Detect which cell encompasses the target text, then output its [x, y] center coordinate. 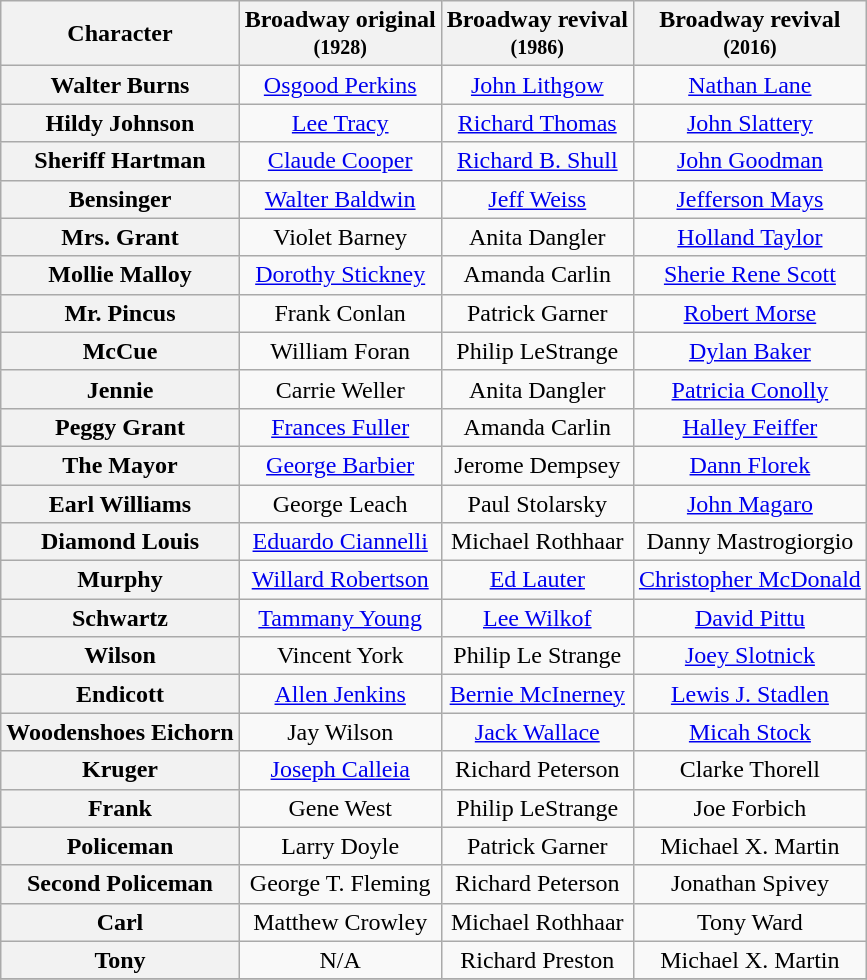
Tony Ward [750, 922]
Christopher McDonald [750, 580]
Frances Fuller [340, 427]
Frank Conlan [340, 313]
Micah Stock [750, 732]
The Mayor [120, 465]
Joey Slotnick [750, 656]
Allen Jenkins [340, 694]
Holland Taylor [750, 237]
Patricia Conolly [750, 389]
Frank [120, 808]
Jefferson Mays [750, 199]
Paul Stolarsky [537, 503]
Joseph Calleia [340, 770]
Tammany Young [340, 618]
Halley Feiffer [750, 427]
Osgood Perkins [340, 85]
Jeff Weiss [537, 199]
Willard Robertson [340, 580]
Robert Morse [750, 313]
George T. Fleming [340, 884]
John Magaro [750, 503]
Dann Florek [750, 465]
Broadway revival (2016) [750, 34]
Broadway original (1928) [340, 34]
Jonathan Spivey [750, 884]
Carl [120, 922]
Woodenshoes Eichorn [120, 732]
Policeman [120, 846]
Dylan Baker [750, 351]
Nathan Lane [750, 85]
Joe Forbich [750, 808]
Lewis J. Stadlen [750, 694]
Larry Doyle [340, 846]
Jerome Dempsey [537, 465]
Violet Barney [340, 237]
David Pittu [750, 618]
Clarke Thorell [750, 770]
Richard B. Shull [537, 161]
Matthew Crowley [340, 922]
Lee Wilkof [537, 618]
Broadway revival (1986) [537, 34]
Second Policeman [120, 884]
Claude Cooper [340, 161]
Ed Lauter [537, 580]
Walter Burns [120, 85]
George Barbier [340, 465]
Character [120, 34]
Eduardo Ciannelli [340, 542]
McCue [120, 351]
Schwartz [120, 618]
Philip Le Strange [537, 656]
John Slattery [750, 123]
Tony [120, 960]
William Foran [340, 351]
Sheriff Hartman [120, 161]
Peggy Grant [120, 427]
Bensinger [120, 199]
Kruger [120, 770]
Sherie Rene Scott [750, 275]
George Leach [340, 503]
Gene West [340, 808]
Lee Tracy [340, 123]
Dorothy Stickney [340, 275]
John Lithgow [537, 85]
Jay Wilson [340, 732]
Jack Wallace [537, 732]
Endicott [120, 694]
Murphy [120, 580]
Hildy Johnson [120, 123]
Diamond Louis [120, 542]
Walter Baldwin [340, 199]
Mr. Pincus [120, 313]
Bernie McInerney [537, 694]
Danny Mastrogiorgio [750, 542]
John Goodman [750, 161]
Carrie Weller [340, 389]
Vincent York [340, 656]
Richard Thomas [537, 123]
Mollie Malloy [120, 275]
Jennie [120, 389]
Mrs. Grant [120, 237]
Earl Williams [120, 503]
Richard Preston [537, 960]
N/A [340, 960]
Wilson [120, 656]
